Extract the (X, Y) coordinate from the center of the cell holding the provided text.  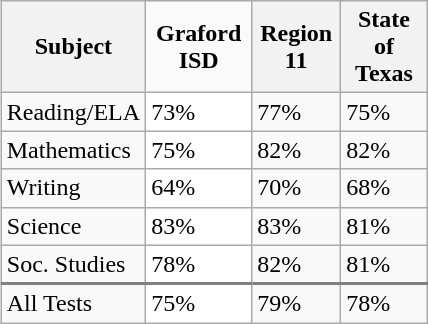
Graford ISD (199, 47)
70% (296, 188)
Writing (73, 188)
73% (199, 112)
77% (296, 112)
64% (199, 188)
Region 11 (296, 47)
79% (296, 304)
Reading/ELA (73, 112)
Soc. Studies (73, 264)
Science (73, 226)
Subject (73, 47)
Mathematics (73, 150)
State of Texas (384, 47)
68% (384, 188)
All Tests (73, 304)
